For the text-containing cell, return its midpoint in [X, Y] coordinate format. 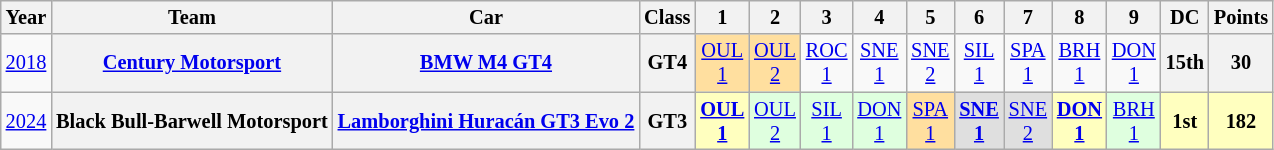
ROC1 [827, 63]
15th [1185, 63]
1 [722, 17]
Lamborghini Huracán GT3 Evo 2 [486, 121]
182 [1241, 121]
Points [1241, 17]
Black Bull-Barwell Motorsport [192, 121]
30 [1241, 63]
5 [930, 17]
GT4 [667, 63]
6 [978, 17]
Century Motorsport [192, 63]
DC [1185, 17]
8 [1080, 17]
Class [667, 17]
Year [26, 17]
Team [192, 17]
2024 [26, 121]
3 [827, 17]
BMW M4 GT4 [486, 63]
Car [486, 17]
4 [879, 17]
7 [1028, 17]
GT3 [667, 121]
2018 [26, 63]
1st [1185, 121]
2 [775, 17]
9 [1134, 17]
